Capture the cell that displays the provided text and extract its (X, Y) central coordinate. 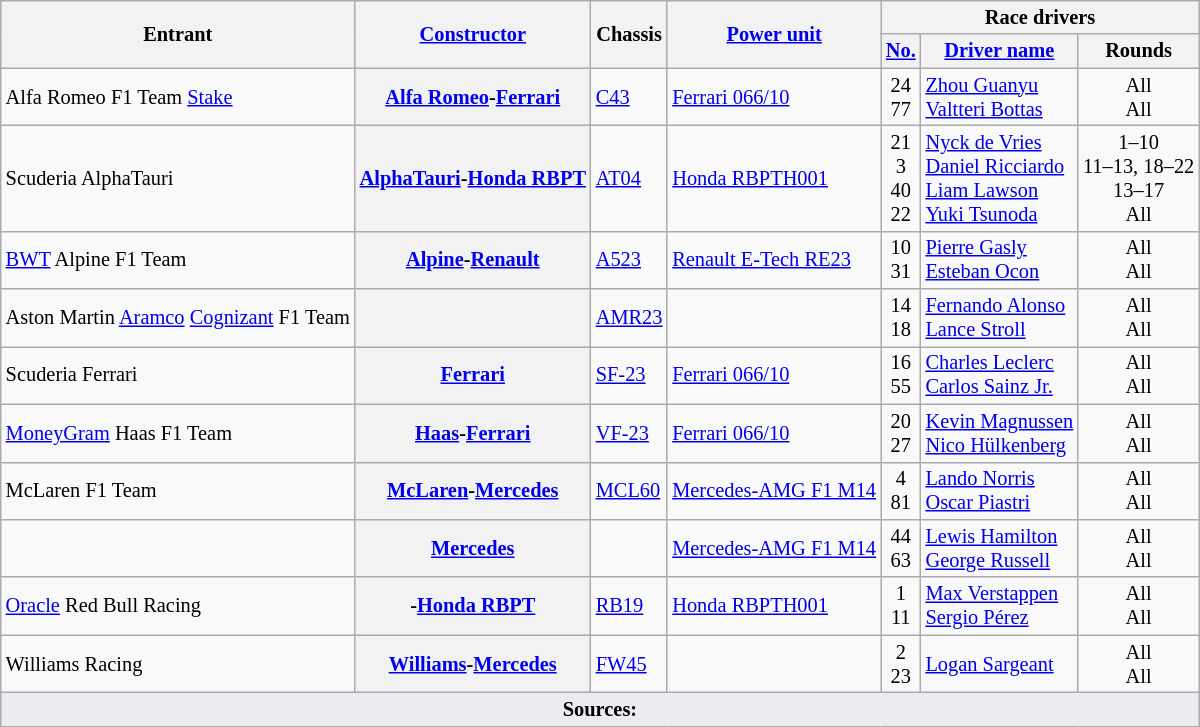
Race drivers (1040, 17)
-Honda RBPT (473, 606)
BWT Alpine F1 Team (178, 260)
Zhou GuanyuValtteri Bottas (1000, 97)
1418 (901, 318)
Ferrari (473, 375)
Kevin MagnussenNico Hülkenberg (1000, 433)
Scuderia Ferrari (178, 375)
Lando NorrisOscar Piastri (1000, 491)
1–1011–13, 18–2213–17All (1138, 178)
Pierre GaslyEsteban Ocon (1000, 260)
FW45 (630, 664)
Chassis (630, 34)
Constructor (473, 34)
Lewis HamiltonGeorge Russell (1000, 548)
223 (901, 664)
1031 (901, 260)
1655 (901, 375)
2477 (901, 97)
SF-23 (630, 375)
Nyck de VriesDaniel RicciardoLiam LawsonYuki Tsunoda (1000, 178)
McLaren F1 Team (178, 491)
111 (901, 606)
Scuderia AlphaTauri (178, 178)
Fernando AlonsoLance Stroll (1000, 318)
Logan Sargeant (1000, 664)
AMR23 (630, 318)
Alfa Romeo-Ferrari (473, 97)
Entrant (178, 34)
2027 (901, 433)
AT04 (630, 178)
Alpine-Renault (473, 260)
Mercedes (473, 548)
MoneyGram Haas F1 Team (178, 433)
AlphaTauri-Honda RBPT (473, 178)
Rounds (1138, 51)
Aston Martin Aramco Cognizant F1 Team (178, 318)
2134022 (901, 178)
McLaren-Mercedes (473, 491)
Renault E-Tech RE23 (774, 260)
RB19 (630, 606)
Alfa Romeo F1 Team Stake (178, 97)
Charles LeclercCarlos Sainz Jr. (1000, 375)
Driver name (1000, 51)
No. (901, 51)
Power unit (774, 34)
Oracle Red Bull Racing (178, 606)
481 (901, 491)
A523 (630, 260)
VF-23 (630, 433)
4463 (901, 548)
C43 (630, 97)
Haas-Ferrari (473, 433)
Williams-Mercedes (473, 664)
Williams Racing (178, 664)
MCL60 (630, 491)
Sources: (600, 709)
Max VerstappenSergio Pérez (1000, 606)
